Pinpoint the cell where the given text exists, returning its [x, y] midpoint coordinate. 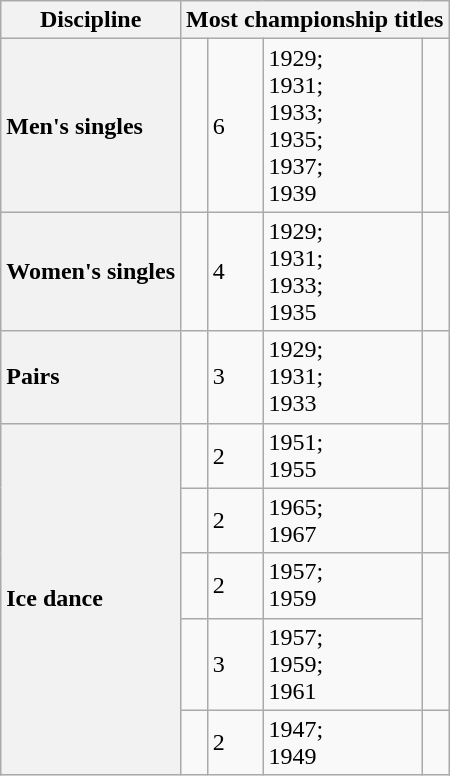
1951;1955 [342, 456]
Men's singles [91, 126]
1957;1959;1961 [342, 664]
Pairs [91, 377]
Ice dance [91, 599]
6 [235, 126]
1929;1931;1933 [342, 377]
4 [235, 272]
1957;1959 [342, 586]
Most championship titles [315, 20]
Discipline [91, 20]
1965;1967 [342, 520]
1947;1949 [342, 742]
1929;1931;1933;1935 [342, 272]
1929;1931;1933;1935;1937;1939 [342, 126]
Women's singles [91, 272]
